Provide the [x, y] coordinate of the cell's center where the given text is located.  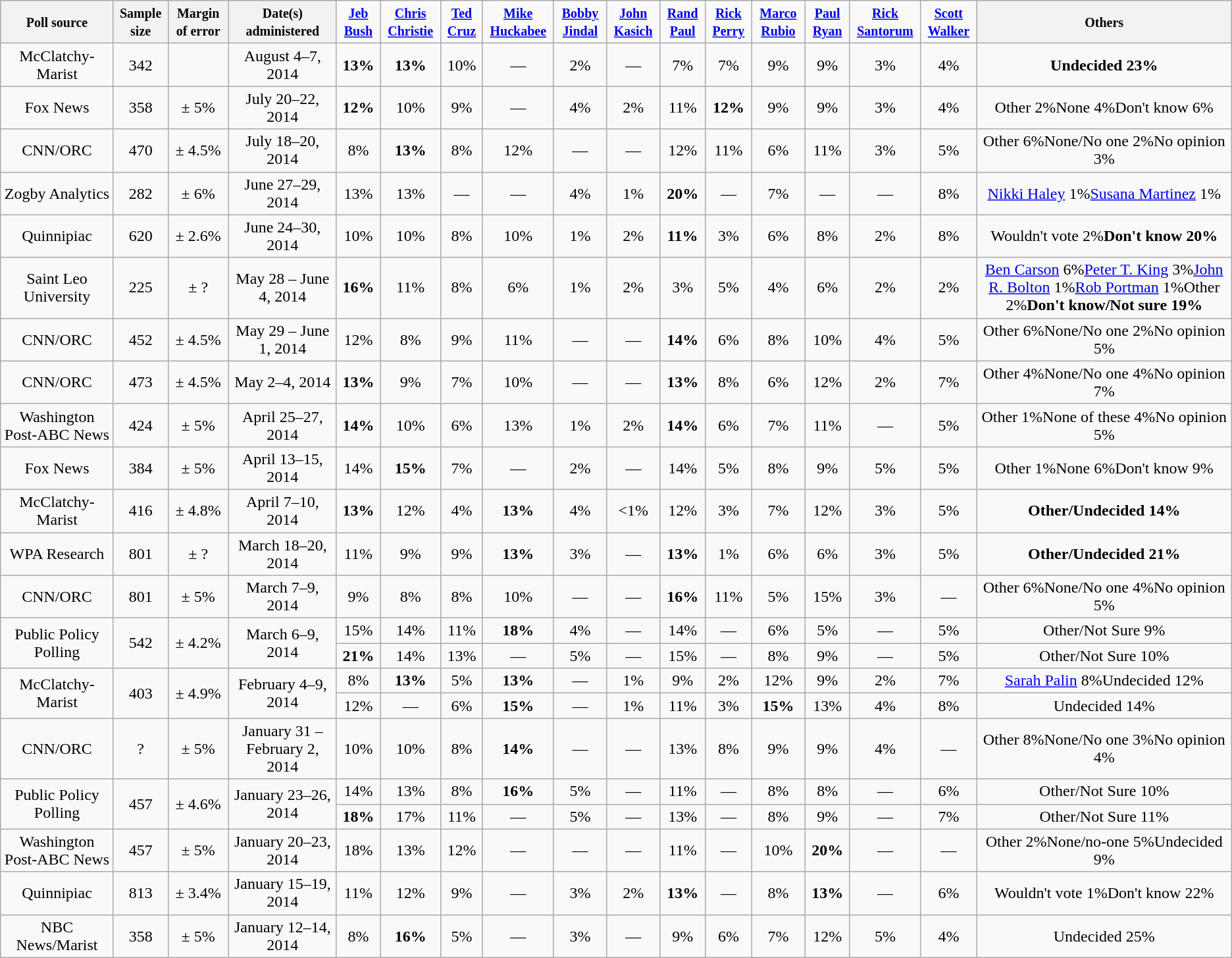
Sarah Palin 8%Undecided 12% [1104, 681]
July 18–20, 2014 [282, 150]
February 4–9, 2014 [282, 693]
452 [141, 340]
± 3.4% [198, 893]
± 6% [198, 194]
813 [141, 893]
Marco Rubio [778, 22]
± 4.8% [198, 511]
Other 6%None/No one 2%No opinion 5% [1104, 340]
Date(s) administered [282, 22]
Rick Perry [729, 22]
21% [358, 656]
473 [141, 382]
NBC News/Marist [57, 936]
± 4.9% [198, 693]
Zogby Analytics [57, 194]
Other 6%None/No one 2%No opinion 3% [1104, 150]
January 20–23, 2014 [282, 851]
Undecided 14% [1104, 706]
Other 2%None 4%Don't know 6% [1104, 108]
? [141, 749]
Margin of error [198, 22]
17% [411, 816]
470 [141, 150]
June 27–29, 2014 [282, 194]
WPA Research [57, 553]
<1% [633, 511]
542 [141, 643]
403 [141, 693]
Undecided 23% [1104, 65]
Chris Christie [411, 22]
May 29 – June 1, 2014 [282, 340]
384 [141, 467]
March 6–9, 2014 [282, 643]
Wouldn't vote 1%Don't know 22% [1104, 893]
May 2–4, 2014 [282, 382]
John Kasich [633, 22]
Other 2%None/no-one 5%Undecided 9% [1104, 851]
Others [1104, 22]
March 7–9, 2014 [282, 597]
Other/Not Sure 11% [1104, 816]
Mike Huckabee [518, 22]
Paul Ryan [828, 22]
Other/Not Sure 9% [1104, 631]
Jeb Bush [358, 22]
Other/Undecided 21% [1104, 553]
282 [141, 194]
January 31 –February 2, 2014 [282, 749]
Other/Undecided 14% [1104, 511]
± 4.6% [198, 804]
Scott Walker [949, 22]
April 13–15, 2014 [282, 467]
March 18–20, 2014 [282, 553]
Undecided 25% [1104, 936]
416 [141, 511]
Nikki Haley 1%Susana Martinez 1% [1104, 194]
Rand Paul [683, 22]
Rick Santorum [885, 22]
342 [141, 65]
Wouldn't vote 2%Don't know 20% [1104, 236]
Sample size [141, 22]
Saint Leo University [57, 288]
± 4.2% [198, 643]
January 12–14, 2014 [282, 936]
Other 1%None of these 4%No opinion 5% [1104, 425]
July 20–22, 2014 [282, 108]
± 2.6% [198, 236]
August 4–7, 2014 [282, 65]
Poll source [57, 22]
Other 1%None 6%Don't know 9% [1104, 467]
January 23–26, 2014 [282, 804]
January 15–19, 2014 [282, 893]
Other 8%None/No one 3%No opinion 4% [1104, 749]
Bobby Jindal [580, 22]
225 [141, 288]
Other 4%None/No one 4%No opinion 7% [1104, 382]
May 28 – June 4, 2014 [282, 288]
Ben Carson 6%Peter T. King 3%John R. Bolton 1%Rob Portman 1%Other 2%Don't know/Not sure 19% [1104, 288]
June 24–30, 2014 [282, 236]
424 [141, 425]
Ted Cruz [462, 22]
April 7–10, 2014 [282, 511]
620 [141, 236]
Other 6%None/No one 4%No opinion 5% [1104, 597]
April 25–27, 2014 [282, 425]
